Capture the cell that displays the provided text and extract its (x, y) central coordinate. 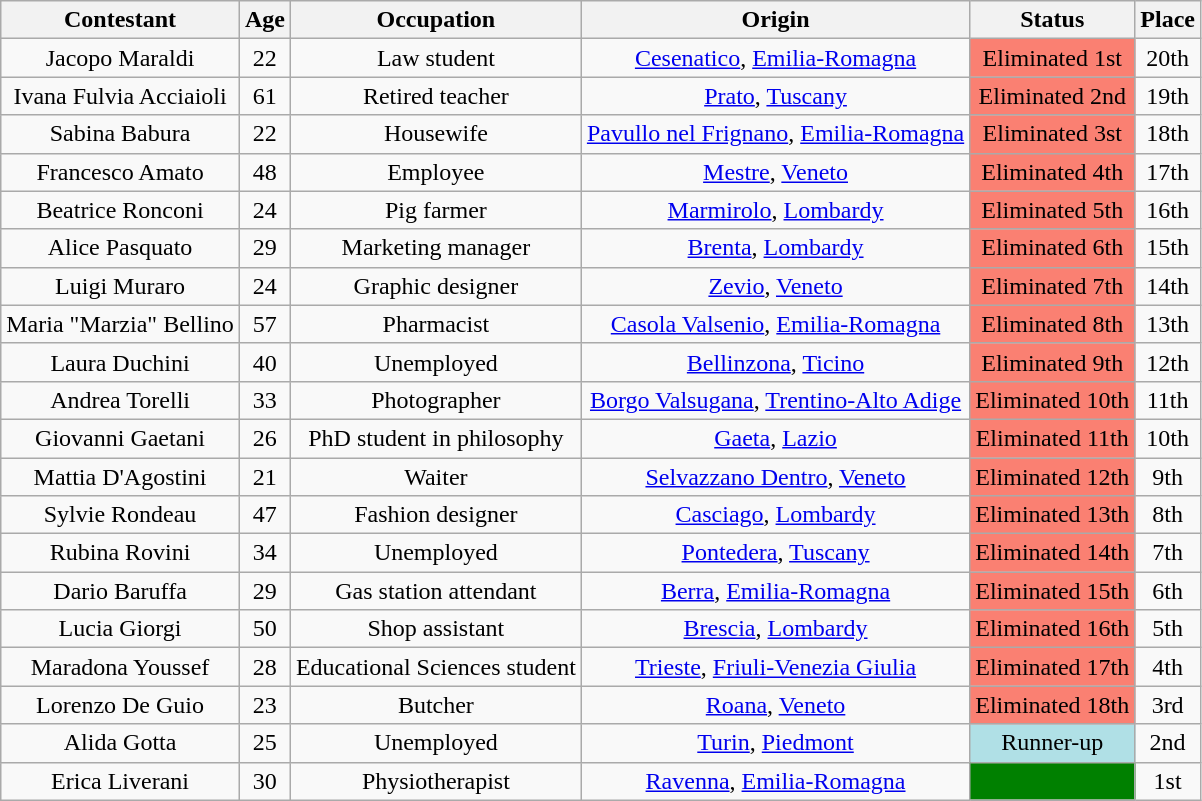
Prato, Tuscany (775, 96)
33 (264, 400)
Luigi Muraro (120, 286)
Lorenzo De Guio (120, 705)
Gas station attendant (436, 591)
Ivana Fulvia Acciaioli (120, 96)
Eliminated 9th (1052, 362)
Eliminated 2nd (1052, 96)
16th (1168, 210)
Contestant (120, 20)
15th (1168, 248)
Eliminated 12th (1052, 477)
Photographer (436, 400)
Erica Liverani (120, 781)
Eliminated 3st (1052, 134)
Eliminated 1st (1052, 58)
Bellinzona, Ticino (775, 362)
Occupation (436, 20)
Status (1052, 20)
Andrea Torelli (120, 400)
Francesco Amato (120, 172)
61 (264, 96)
7th (1168, 553)
Ravenna, Emilia-Romagna (775, 781)
10th (1168, 438)
Runner-up (1052, 743)
23 (264, 705)
Fashion designer (436, 515)
34 (264, 553)
Law student (436, 58)
Eliminated 13th (1052, 515)
Beatrice Ronconi (120, 210)
Eliminated 10th (1052, 400)
Shop assistant (436, 629)
Brescia, Lombardy (775, 629)
Berra, Emilia-Romagna (775, 591)
Cesenatico, Emilia-Romagna (775, 58)
Turin, Piedmont (775, 743)
Eliminated 8th (1052, 324)
Borgo Valsugana, Trentino-Alto Adige (775, 400)
20th (1168, 58)
Giovanni Gaetani (120, 438)
3rd (1168, 705)
25 (264, 743)
Marketing manager (436, 248)
14th (1168, 286)
2nd (1168, 743)
PhD student in philosophy (436, 438)
Pontedera, Tuscany (775, 553)
Employee (436, 172)
Eliminated 5th (1052, 210)
Mattia D'Agostini (120, 477)
Place (1168, 20)
30 (264, 781)
Selvazzano Dentro, Veneto (775, 477)
Retired teacher (436, 96)
Pharmacist (436, 324)
Casciago, Lombardy (775, 515)
Housewife (436, 134)
6th (1168, 591)
40 (264, 362)
26 (264, 438)
Roana, Veneto (775, 705)
18th (1168, 134)
Eliminated 16th (1052, 629)
Eliminated 15th (1052, 591)
Pavullo nel Frignano, Emilia-Romagna (775, 134)
50 (264, 629)
Pig farmer (436, 210)
13th (1168, 324)
Marmirolo, Lombardy (775, 210)
12th (1168, 362)
Age (264, 20)
Graphic designer (436, 286)
4th (1168, 667)
57 (264, 324)
Mestre, Veneto (775, 172)
Eliminated 18th (1052, 705)
Jacopo Maraldi (120, 58)
1st (1168, 781)
Eliminated 4th (1052, 172)
Eliminated 6th (1052, 248)
Eliminated 17th (1052, 667)
Lucia Giorgi (120, 629)
Maradona Youssef (120, 667)
47 (264, 515)
Eliminated 7th (1052, 286)
28 (264, 667)
Zevio, Veneto (775, 286)
9th (1168, 477)
Laura Duchini (120, 362)
Alida Gotta (120, 743)
21 (264, 477)
Sylvie Rondeau (120, 515)
5th (1168, 629)
17th (1168, 172)
Educational Sciences student (436, 667)
Trieste, Friuli-Venezia Giulia (775, 667)
Casola Valsenio, Emilia-Romagna (775, 324)
Dario Baruffa (120, 591)
Origin (775, 20)
Waiter (436, 477)
Eliminated 11th (1052, 438)
Sabina Babura (120, 134)
48 (264, 172)
11th (1168, 400)
Rubina Rovini (120, 553)
Eliminated 14th (1052, 553)
8th (1168, 515)
19th (1168, 96)
Brenta, Lombardy (775, 248)
Butcher (436, 705)
Gaeta, Lazio (775, 438)
Physiotherapist (436, 781)
Maria "Marzia" Bellino (120, 324)
Alice Pasquato (120, 248)
